Search for the cell housing the specified text and yield its [x, y] center coordinate. 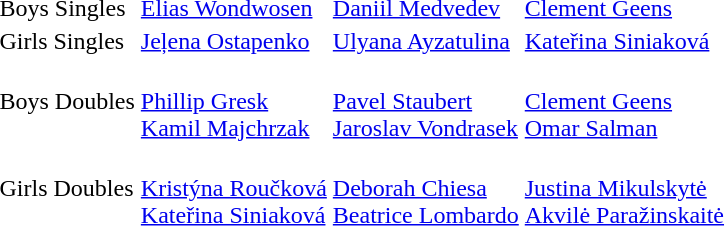
Ulyana Ayzatulina [426, 41]
Phillip Gresk Kamil Majchrzak [234, 101]
Pavel Staubert Jaroslav Vondrasek [426, 101]
Jeļena Ostapenko [234, 41]
Kateřina Siniaková [624, 41]
Clement Geens Omar Salman [624, 101]
